Locate the cell with the specified text and output its [X, Y] center coordinate. 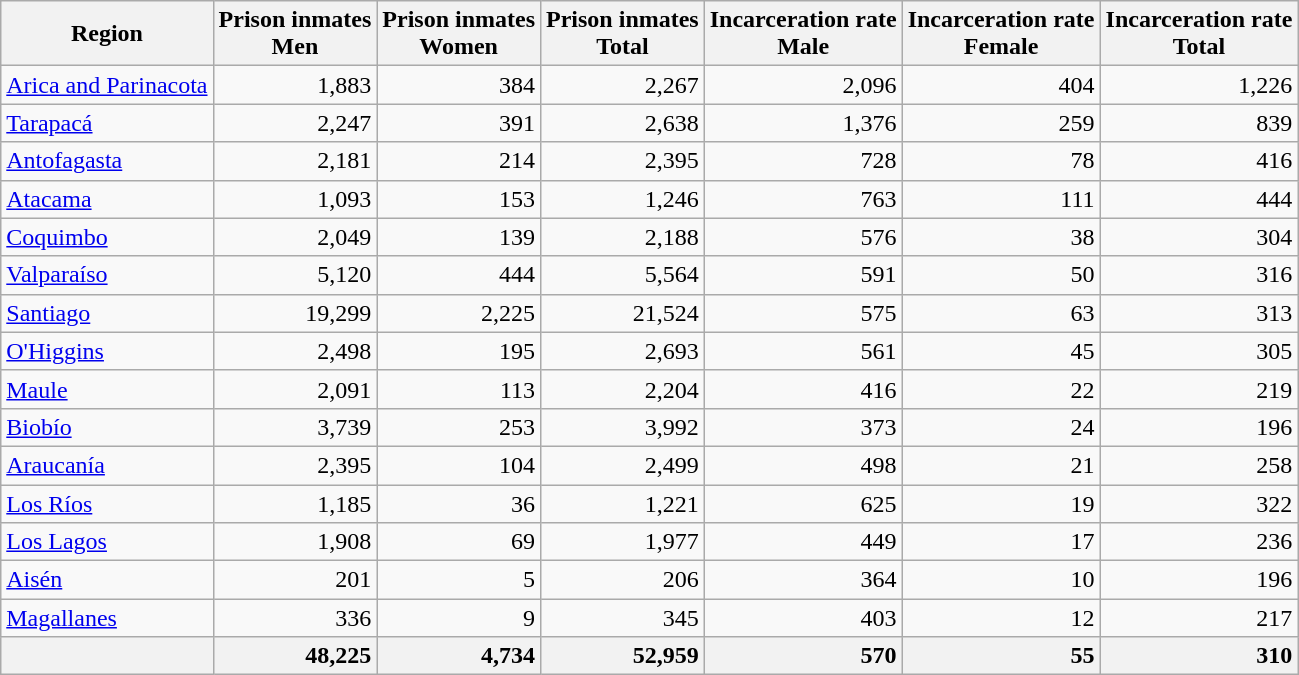
10 [1001, 580]
575 [803, 313]
153 [459, 199]
404 [1001, 85]
69 [459, 542]
3,739 [295, 427]
Aisén [107, 580]
3,992 [623, 427]
2,638 [623, 123]
22 [1001, 389]
217 [1199, 618]
2,498 [295, 351]
Biobío [107, 427]
258 [1199, 465]
5,564 [623, 275]
24 [1001, 427]
4,734 [459, 656]
839 [1199, 123]
Region [107, 34]
206 [623, 580]
Prison inmatesMen [295, 34]
Prison inmatesWomen [459, 34]
111 [1001, 199]
1,185 [295, 503]
336 [295, 618]
Maule [107, 389]
403 [803, 618]
2,091 [295, 389]
2,181 [295, 161]
Araucanía [107, 465]
728 [803, 161]
36 [459, 503]
48,225 [295, 656]
1,221 [623, 503]
1,977 [623, 542]
38 [1001, 237]
55 [1001, 656]
625 [803, 503]
2,499 [623, 465]
Santiago [107, 313]
Incarceration rateMale [803, 34]
2,188 [623, 237]
449 [803, 542]
1,908 [295, 542]
12 [1001, 618]
1,226 [1199, 85]
305 [1199, 351]
21,524 [623, 313]
570 [803, 656]
Magallanes [107, 618]
364 [803, 580]
52,959 [623, 656]
304 [1199, 237]
195 [459, 351]
214 [459, 161]
Los Ríos [107, 503]
2,049 [295, 237]
Valparaíso [107, 275]
Incarceration rateFemale [1001, 34]
113 [459, 389]
104 [459, 465]
391 [459, 123]
Antofagasta [107, 161]
576 [803, 237]
Tarapacá [107, 123]
219 [1199, 389]
5,120 [295, 275]
19 [1001, 503]
2,096 [803, 85]
17 [1001, 542]
310 [1199, 656]
2,247 [295, 123]
345 [623, 618]
2,267 [623, 85]
1,376 [803, 123]
322 [1199, 503]
259 [1001, 123]
2,693 [623, 351]
236 [1199, 542]
Incarceration rateTotal [1199, 34]
253 [459, 427]
313 [1199, 313]
1,883 [295, 85]
139 [459, 237]
Coquimbo [107, 237]
O'Higgins [107, 351]
50 [1001, 275]
Atacama [107, 199]
19,299 [295, 313]
2,225 [459, 313]
Los Lagos [107, 542]
Arica and Parinacota [107, 85]
Prison inmatesTotal [623, 34]
78 [1001, 161]
5 [459, 580]
2,204 [623, 389]
591 [803, 275]
373 [803, 427]
63 [1001, 313]
201 [295, 580]
1,093 [295, 199]
561 [803, 351]
498 [803, 465]
763 [803, 199]
316 [1199, 275]
1,246 [623, 199]
45 [1001, 351]
21 [1001, 465]
384 [459, 85]
9 [459, 618]
